For the text-containing cell, return its midpoint in (X, Y) coordinate format. 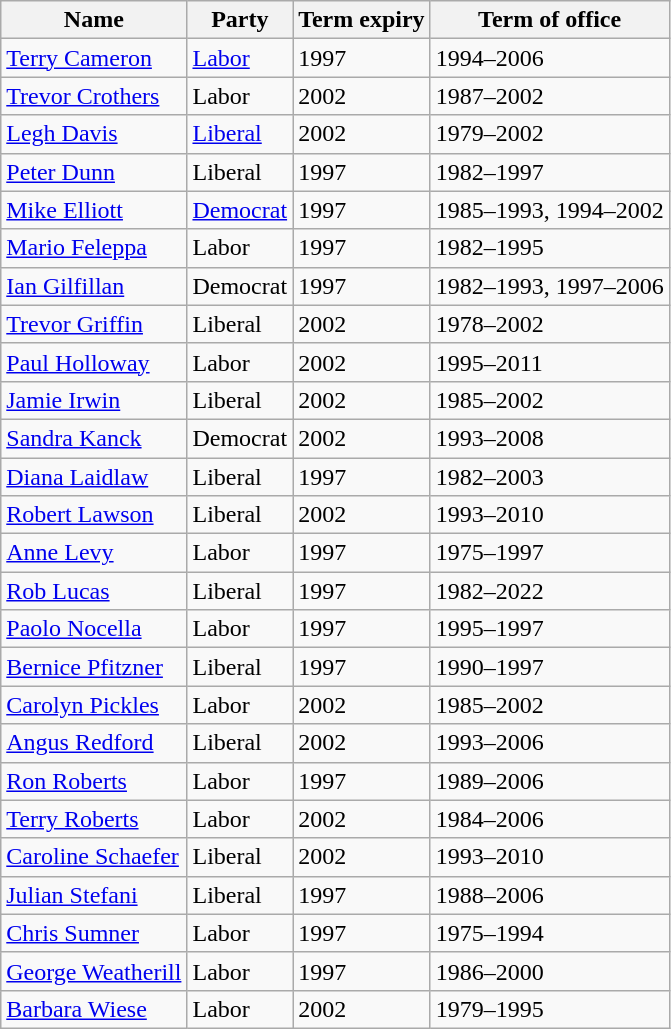
Diana Laidlaw (94, 477)
1982–1993, 1997–2006 (550, 286)
Barbara Wiese (94, 1009)
Ian Gilfillan (94, 286)
Paolo Nocella (94, 629)
1979–1995 (550, 1009)
1982–2003 (550, 477)
1988–2006 (550, 895)
Ron Roberts (94, 781)
Mario Feleppa (94, 248)
Legh Davis (94, 134)
Anne Levy (94, 553)
Terry Roberts (94, 819)
Caroline Schaefer (94, 857)
Mike Elliott (94, 210)
1978–2002 (550, 324)
Terry Cameron (94, 58)
Robert Lawson (94, 515)
1993–2006 (550, 743)
Sandra Kanck (94, 438)
Angus Redford (94, 743)
1979–2002 (550, 134)
Chris Sumner (94, 933)
1984–2006 (550, 819)
Trevor Crothers (94, 96)
1995–1997 (550, 629)
1982–1997 (550, 172)
1985–1993, 1994–2002 (550, 210)
1995–2011 (550, 362)
1986–2000 (550, 971)
Jamie Irwin (94, 400)
1982–2022 (550, 591)
Paul Holloway (94, 362)
Name (94, 20)
1989–2006 (550, 781)
1994–2006 (550, 58)
Julian Stefani (94, 895)
Term of office (550, 20)
1975–1997 (550, 553)
Term expiry (362, 20)
Trevor Griffin (94, 324)
1993–2008 (550, 438)
George Weatherill (94, 971)
Party (240, 20)
Bernice Pfitzner (94, 667)
Carolyn Pickles (94, 705)
1990–1997 (550, 667)
Rob Lucas (94, 591)
1982–1995 (550, 248)
1975–1994 (550, 933)
1987–2002 (550, 96)
Peter Dunn (94, 172)
